Pinpoint the cell where the given text exists, returning its [x, y] midpoint coordinate. 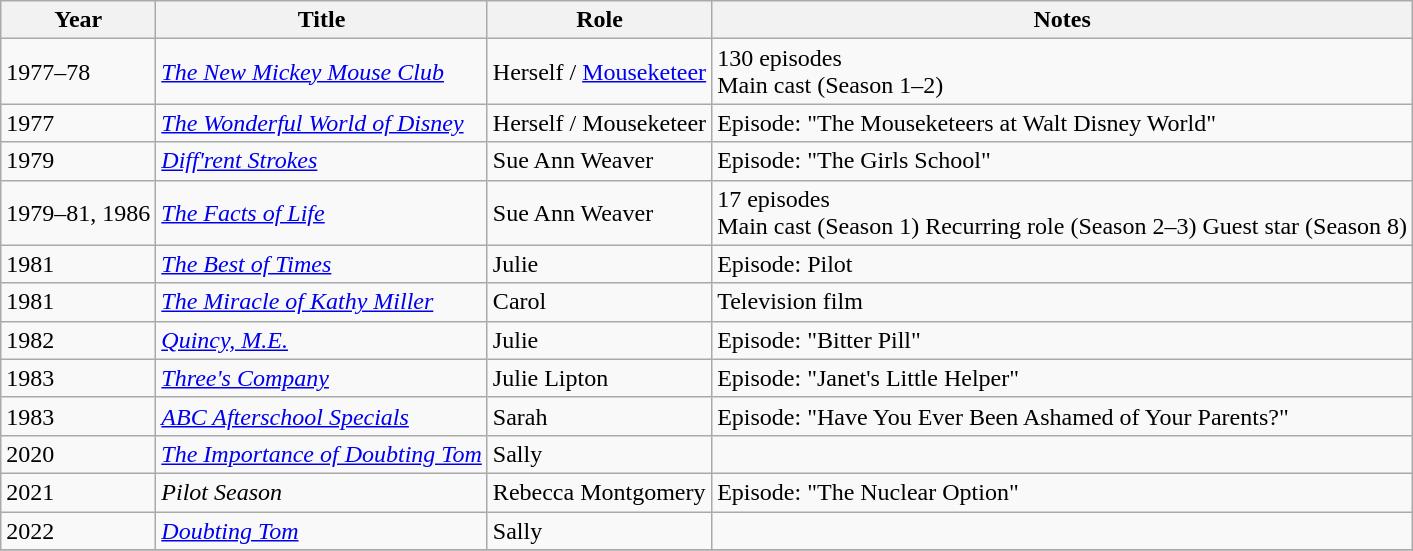
Sarah [599, 416]
1982 [78, 340]
1979 [78, 161]
Episode: "Bitter Pill" [1062, 340]
Episode: Pilot [1062, 264]
Episode: "The Nuclear Option" [1062, 492]
2022 [78, 531]
2021 [78, 492]
Episode: "Janet's Little Helper" [1062, 378]
Rebecca Montgomery [599, 492]
Notes [1062, 20]
17 episodes Main cast (Season 1) Recurring role (Season 2–3) Guest star (Season 8) [1062, 212]
Television film [1062, 302]
Diff'rent Strokes [322, 161]
Role [599, 20]
Julie Lipton [599, 378]
The Wonderful World of Disney [322, 123]
Episode: "The Mouseketeers at Walt Disney World" [1062, 123]
Carol [599, 302]
130 episodes Main cast (Season 1–2) [1062, 72]
Quincy, M.E. [322, 340]
The Importance of Doubting Tom [322, 454]
The Miracle of Kathy Miller [322, 302]
Doubting Tom [322, 531]
The New Mickey Mouse Club [322, 72]
Title [322, 20]
1979–81, 1986 [78, 212]
1977 [78, 123]
The Best of Times [322, 264]
2020 [78, 454]
1977–78 [78, 72]
ABC Afterschool Specials [322, 416]
Three's Company [322, 378]
Pilot Season [322, 492]
Episode: "The Girls School" [1062, 161]
The Facts of Life [322, 212]
Episode: "Have You Ever Been Ashamed of Your Parents?" [1062, 416]
Year [78, 20]
